Return the [X, Y] coordinate for the center point of the cell that contains the specified text.  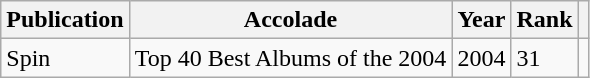
Accolade [290, 20]
Rank [544, 20]
2004 [482, 58]
Publication [65, 20]
Year [482, 20]
Spin [65, 58]
Top 40 Best Albums of the 2004 [290, 58]
31 [544, 58]
